Capture the cell that displays the provided text and extract its (X, Y) central coordinate. 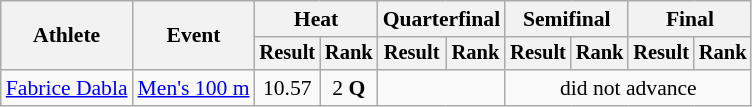
Men's 100 m (194, 88)
2 Q (349, 88)
10.57 (287, 88)
Semifinal (566, 19)
Athlete (67, 36)
Event (194, 36)
Quarterfinal (442, 19)
Fabrice Dabla (67, 88)
Final (690, 19)
did not advance (628, 88)
Heat (316, 19)
